Search for the cell housing the specified text and yield its [X, Y] center coordinate. 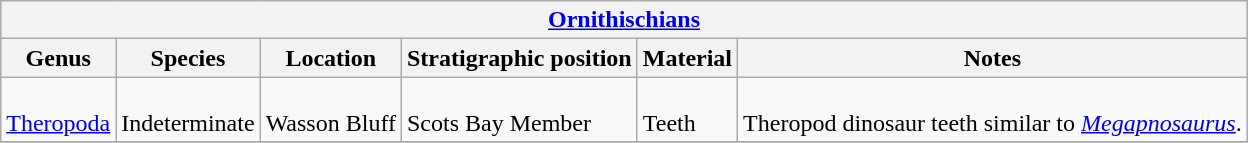
Theropoda [58, 110]
Scots Bay Member [519, 110]
Teeth [687, 110]
Species [188, 58]
Location [330, 58]
Notes [993, 58]
Theropod dinosaur teeth similar to Megapnosaurus. [993, 110]
Genus [58, 58]
Indeterminate [188, 110]
Material [687, 58]
Wasson Bluff [330, 110]
Stratigraphic position [519, 58]
Ornithischians [624, 20]
